Pinpoint the cell where the given text exists, returning its (X, Y) midpoint coordinate. 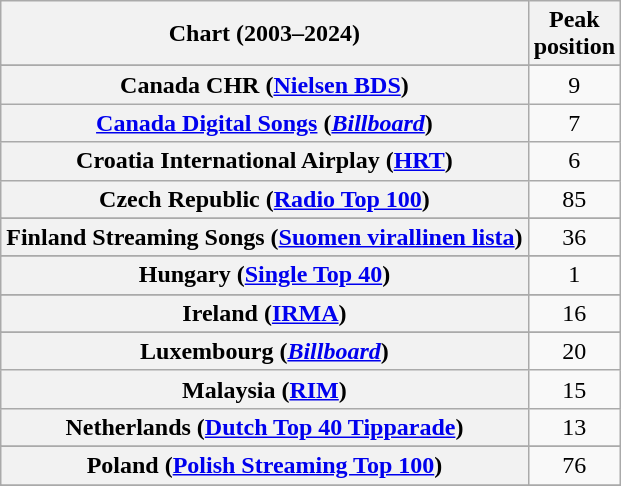
Croatia International Airplay (HRT) (264, 161)
Hungary (Single Top 40) (264, 275)
36 (574, 237)
Ireland (IRMA) (264, 313)
13 (574, 427)
Czech Republic (Radio Top 100) (264, 199)
Malaysia (RIM) (264, 389)
Peakposition (574, 34)
85 (574, 199)
Chart (2003–2024) (264, 34)
1 (574, 275)
9 (574, 85)
7 (574, 123)
Netherlands (Dutch Top 40 Tipparade) (264, 427)
20 (574, 351)
76 (574, 465)
Luxembourg (Billboard) (264, 351)
Canada Digital Songs (Billboard) (264, 123)
Finland Streaming Songs (Suomen virallinen lista) (264, 237)
Canada CHR (Nielsen BDS) (264, 85)
6 (574, 161)
Poland (Polish Streaming Top 100) (264, 465)
16 (574, 313)
15 (574, 389)
